Identify which cell holds the provided text, then report its (x, y) central coordinate. 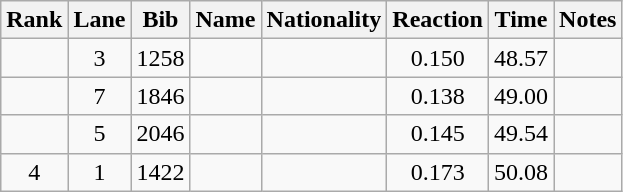
3 (100, 58)
1 (100, 172)
50.08 (520, 172)
1846 (160, 96)
0.173 (438, 172)
Bib (160, 20)
1422 (160, 172)
Time (520, 20)
0.150 (438, 58)
49.00 (520, 96)
5 (100, 134)
Rank (34, 20)
48.57 (520, 58)
Notes (588, 20)
Reaction (438, 20)
0.138 (438, 96)
49.54 (520, 134)
1258 (160, 58)
0.145 (438, 134)
Lane (100, 20)
7 (100, 96)
Name (226, 20)
2046 (160, 134)
4 (34, 172)
Nationality (324, 20)
